Locate the cell with the specified text and output its [x, y] center coordinate. 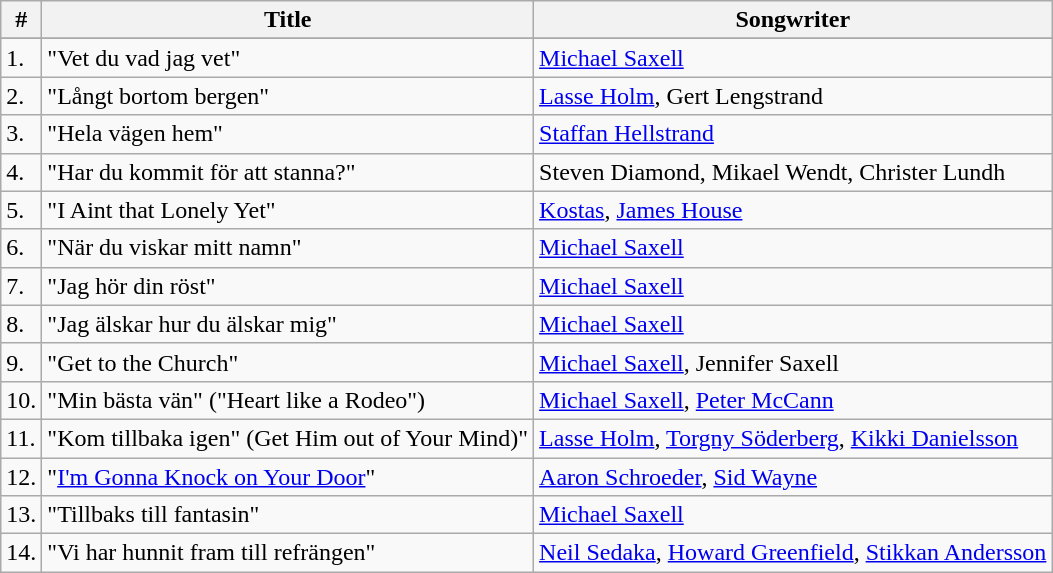
"Tillbaks till fantasin" [288, 515]
"Vet du vad jag vet" [288, 58]
# [22, 20]
5. [22, 210]
12. [22, 477]
10. [22, 400]
2. [22, 96]
Aaron Schroeder, Sid Wayne [793, 477]
9. [22, 362]
Staffan Hellstrand [793, 134]
4. [22, 172]
"Min bästa vän" ("Heart like a Rodeo") [288, 400]
3. [22, 134]
11. [22, 438]
14. [22, 553]
Title [288, 20]
Songwriter [793, 20]
"Har du kommit för att stanna?" [288, 172]
Lasse Holm, Gert Lengstrand [793, 96]
Michael Saxell, Jennifer Saxell [793, 362]
8. [22, 324]
13. [22, 515]
"Hela vägen hem" [288, 134]
"I Aint that Lonely Yet" [288, 210]
"Vi har hunnit fram till refrängen" [288, 553]
Michael Saxell, Peter McCann [793, 400]
"Jag hör din röst" [288, 286]
6. [22, 248]
Kostas, James House [793, 210]
"Kom tillbaka igen" (Get Him out of Your Mind)" [288, 438]
1. [22, 58]
"Långt bortom bergen" [288, 96]
Steven Diamond, Mikael Wendt, Christer Lundh [793, 172]
"När du viskar mitt namn" [288, 248]
"I'm Gonna Knock on Your Door" [288, 477]
Lasse Holm, Torgny Söderberg, Kikki Danielsson [793, 438]
Neil Sedaka, Howard Greenfield, Stikkan Andersson [793, 553]
"Get to the Church" [288, 362]
"Jag älskar hur du älskar mig" [288, 324]
7. [22, 286]
